Search for the cell housing the specified text and yield its [x, y] center coordinate. 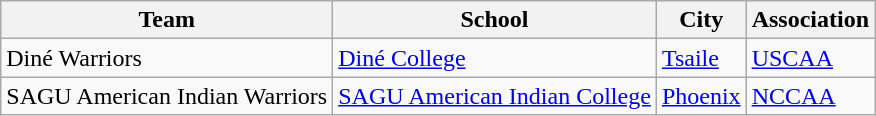
USCAA [810, 58]
School [495, 20]
Diné College [495, 58]
Team [167, 20]
Diné Warriors [167, 58]
SAGU American Indian College [495, 96]
NCCAA [810, 96]
Phoenix [701, 96]
Tsaile [701, 58]
Association [810, 20]
City [701, 20]
SAGU American Indian Warriors [167, 96]
